Identify which cell holds the provided text, then report its (x, y) central coordinate. 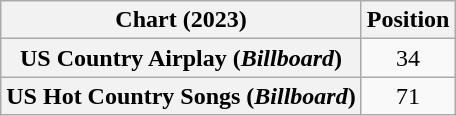
Chart (2023) (181, 20)
US Hot Country Songs (Billboard) (181, 96)
Position (408, 20)
US Country Airplay (Billboard) (181, 58)
34 (408, 58)
71 (408, 96)
